Provide the [x, y] coordinate of the cell's center where the given text is located.  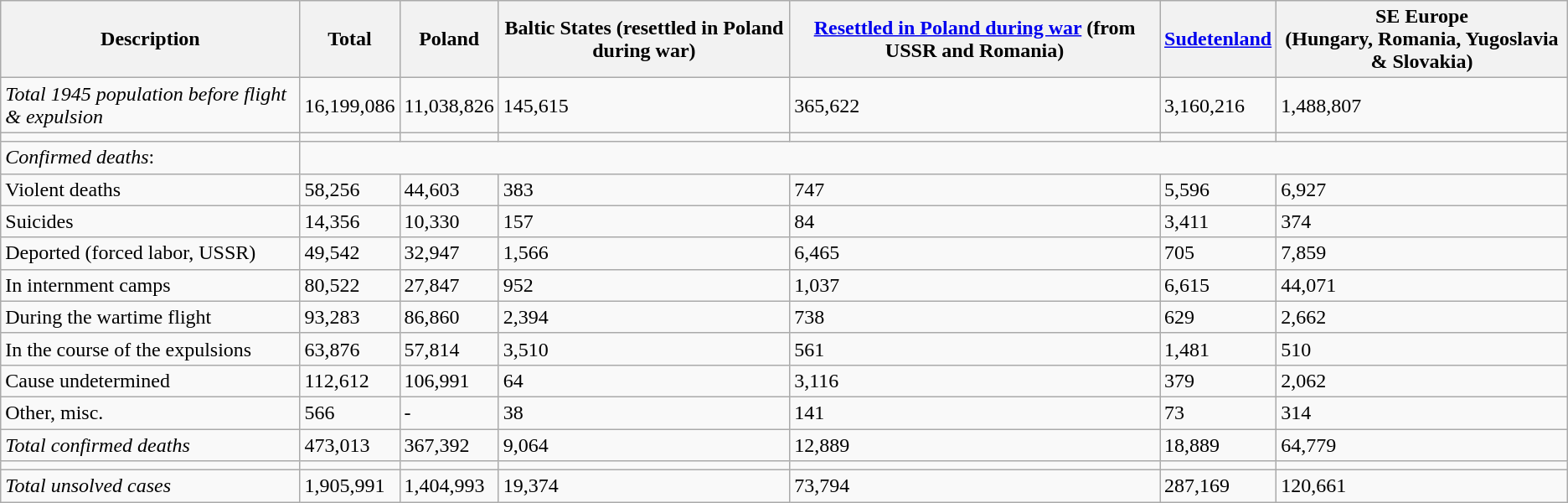
Suicides [151, 221]
86,860 [449, 317]
19,374 [643, 486]
44,071 [1422, 285]
287,169 [1218, 486]
Total unsolved cases [151, 486]
Total confirmed deaths [151, 445]
738 [975, 317]
Sudetenland [1218, 39]
Description [151, 39]
112,612 [350, 381]
1,566 [643, 253]
64,779 [1422, 445]
379 [1218, 381]
629 [1218, 317]
2,062 [1422, 381]
9,064 [643, 445]
2,394 [643, 317]
64 [643, 381]
106,991 [449, 381]
During the wartime flight [151, 317]
58,256 [350, 189]
93,283 [350, 317]
383 [643, 189]
705 [1218, 253]
11,038,826 [449, 106]
Violent deaths [151, 189]
1,037 [975, 285]
374 [1422, 221]
44,603 [449, 189]
5,596 [1218, 189]
6,615 [1218, 285]
952 [643, 285]
Resettled in Poland during war (from USSR and Romania) [975, 39]
Cause undetermined [151, 381]
6,465 [975, 253]
27,847 [449, 285]
Baltic States (resettled in Poland during war) [643, 39]
3,411 [1218, 221]
145,615 [643, 106]
16,199,086 [350, 106]
365,622 [975, 106]
84 [975, 221]
Deported (forced labor, USSR) [151, 253]
73 [1218, 412]
18,889 [1218, 445]
Poland [449, 39]
510 [1422, 349]
314 [1422, 412]
6,927 [1422, 189]
7,859 [1422, 253]
120,661 [1422, 486]
566 [350, 412]
12,889 [975, 445]
473,013 [350, 445]
49,542 [350, 253]
Other, misc. [151, 412]
73,794 [975, 486]
1,481 [1218, 349]
80,522 [350, 285]
2,662 [1422, 317]
1,404,993 [449, 486]
561 [975, 349]
In the course of the expulsions [151, 349]
SE Europe(Hungary, Romania, Yugoslavia & Slovakia) [1422, 39]
63,876 [350, 349]
57,814 [449, 349]
14,356 [350, 221]
32,947 [449, 253]
157 [643, 221]
3,116 [975, 381]
Total [350, 39]
1,905,991 [350, 486]
141 [975, 412]
Total 1945 population before flight & expulsion [151, 106]
747 [975, 189]
In internment camps [151, 285]
Confirmed deaths: [151, 158]
3,160,216 [1218, 106]
38 [643, 412]
10,330 [449, 221]
- [449, 412]
367,392 [449, 445]
1,488,807 [1422, 106]
3,510 [643, 349]
